Locate the cell with the specified text and output its (x, y) center coordinate. 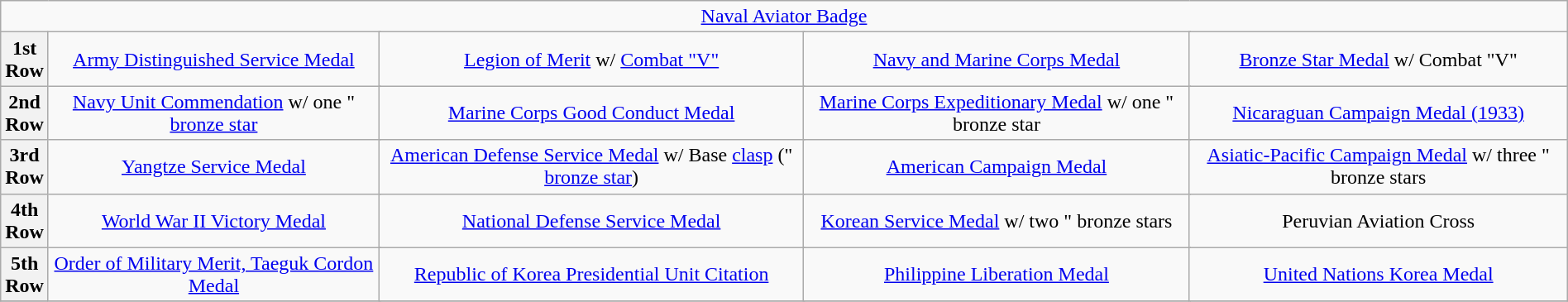
3rdRow (25, 167)
Army Distinguished Service Medal (213, 60)
5thRow (25, 275)
National Defense Service Medal (590, 220)
Nicaraguan Campaign Medal (1933) (1378, 113)
Navy Unit Commendation w/ one " bronze star (213, 113)
Marine Corps Good Conduct Medal (590, 113)
Naval Aviator Badge (784, 17)
Philippine Liberation Medal (997, 275)
Republic of Korea Presidential Unit Citation (590, 275)
Bronze Star Medal w/ Combat "V" (1378, 60)
Navy and Marine Corps Medal (997, 60)
Peruvian Aviation Cross (1378, 220)
2ndRow (25, 113)
Asiatic-Pacific Campaign Medal w/ three " bronze stars (1378, 167)
World War II Victory Medal (213, 220)
American Defense Service Medal w/ Base clasp (" bronze star) (590, 167)
Korean Service Medal w/ two " bronze stars (997, 220)
Legion of Merit w/ Combat "V" (590, 60)
Marine Corps Expeditionary Medal w/ one " bronze star (997, 113)
Yangtze Service Medal (213, 167)
United Nations Korea Medal (1378, 275)
Order of Military Merit, Taeguk Cordon Medal (213, 275)
1stRow (25, 60)
American Campaign Medal (997, 167)
4thRow (25, 220)
